Output the (X, Y) coordinate of the center of the cell containing the given text.  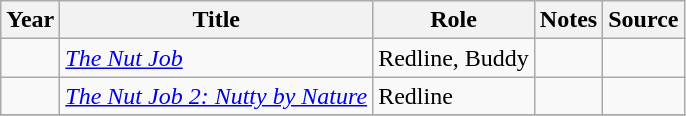
Title (216, 20)
Role (454, 20)
Redline (454, 96)
Year (30, 20)
Notes (568, 20)
The Nut Job 2: Nutty by Nature (216, 96)
Redline, Buddy (454, 58)
The Nut Job (216, 58)
Source (644, 20)
